For the text-containing cell, return its midpoint in [X, Y] coordinate format. 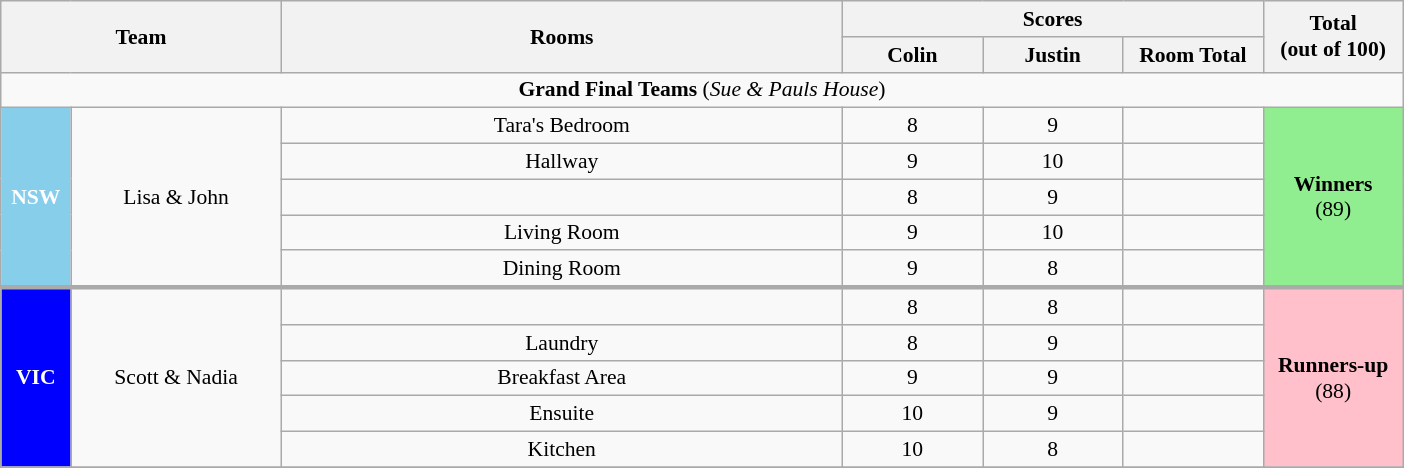
Ensuite [562, 414]
Breakfast Area [562, 378]
Winners(89) [1333, 198]
Hallway [562, 162]
Rooms [562, 36]
Living Room [562, 233]
Dining Room [562, 270]
Kitchen [562, 450]
Colin [912, 55]
Scott & Nadia [176, 378]
Team [141, 36]
Tara's Bedroom [562, 126]
Lisa & John [176, 198]
VIC [36, 378]
Scores [1052, 19]
Justin [1052, 55]
Room Total [1193, 55]
Grand Final Teams (Sue & Pauls House) [702, 90]
Laundry [562, 343]
NSW [36, 198]
Runners-up(88) [1333, 378]
Total(out of 100) [1333, 36]
